Capture the cell that displays the provided text and extract its (x, y) central coordinate. 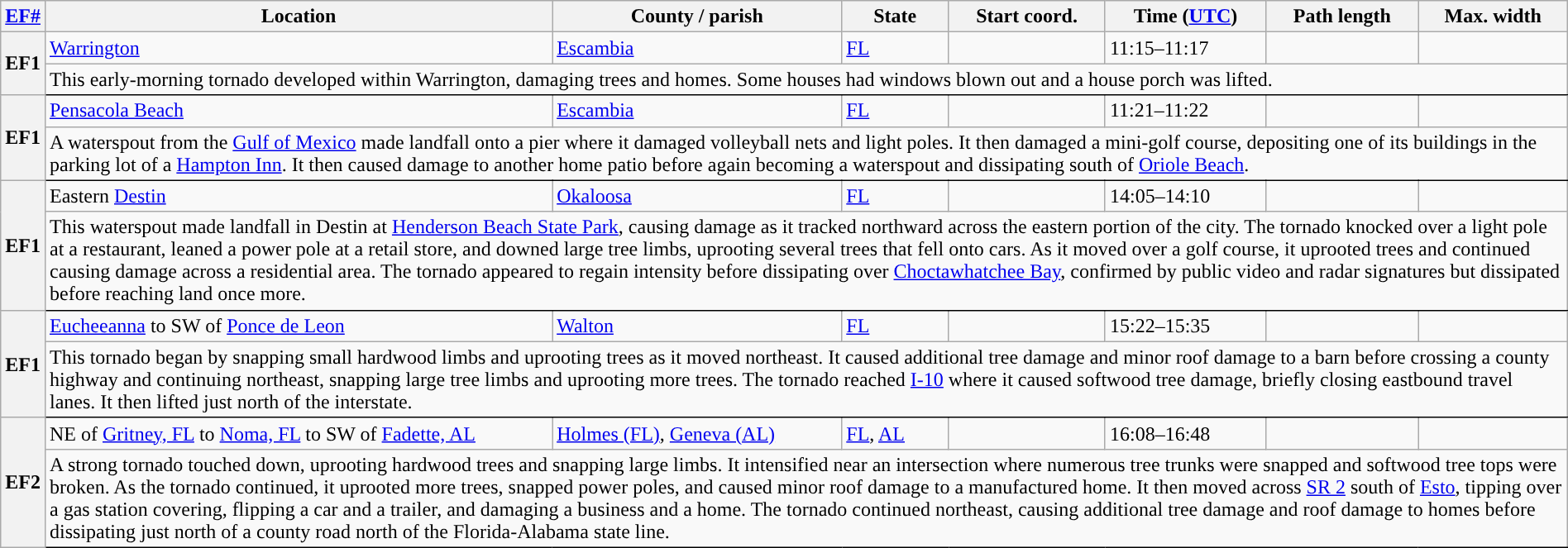
EF2 (23, 483)
Eastern Destin (298, 196)
EF# (23, 17)
16:08–16:48 (1185, 433)
11:21–11:22 (1185, 111)
Path length (1343, 17)
14:05–14:10 (1185, 196)
Max. width (1493, 17)
Location (298, 17)
Time (UTC) (1185, 17)
This early-morning tornado developed within Warrington, damaging trees and homes. Some houses had windows blown out and a house porch was lifted. (806, 79)
11:15–11:17 (1185, 48)
Start coord. (1027, 17)
Warrington (298, 48)
15:22–15:35 (1185, 326)
State (895, 17)
NE of Gritney, FL to Noma, FL to SW of Fadette, AL (298, 433)
Walton (697, 326)
FL, AL (895, 433)
Eucheeanna to SW of Ponce de Leon (298, 326)
Pensacola Beach (298, 111)
Okaloosa (697, 196)
County / parish (697, 17)
Holmes (FL), Geneva (AL) (697, 433)
